Pinpoint the cell where the given text exists, returning its (X, Y) midpoint coordinate. 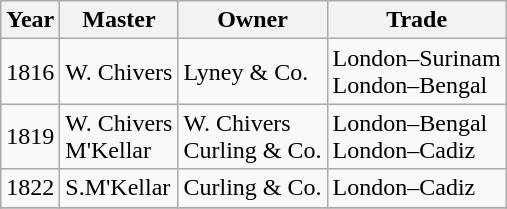
1819 (30, 136)
Curling & Co. (252, 188)
W. ChiversM'Kellar (119, 136)
Trade (416, 20)
Owner (252, 20)
London–SurinamLondon–Bengal (416, 72)
W. ChiversCurling & Co. (252, 136)
London–BengalLondon–Cadiz (416, 136)
1816 (30, 72)
Master (119, 20)
London–Cadiz (416, 188)
Year (30, 20)
1822 (30, 188)
S.M'Kellar (119, 188)
W. Chivers (119, 72)
Lyney & Co. (252, 72)
